Return the [x, y] coordinate for the center point of the cell that contains the specified text.  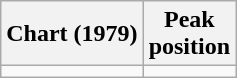
Chart (1979) [72, 34]
Peakposition [189, 34]
